Locate the cell with the specified text and output its [x, y] center coordinate. 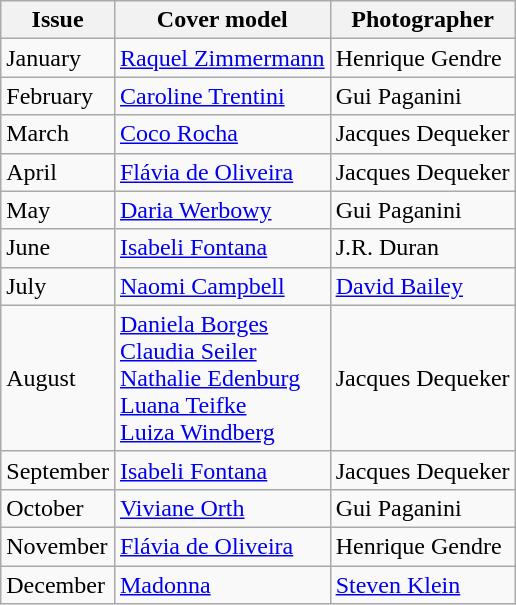
Madonna [222, 585]
Raquel Zimmermann [222, 58]
August [58, 378]
Caroline Trentini [222, 96]
Daria Werbowy [222, 210]
Steven Klein [422, 585]
September [58, 470]
November [58, 546]
David Bailey [422, 286]
J.R. Duran [422, 248]
Photographer [422, 20]
Coco Rocha [222, 134]
Viviane Orth [222, 508]
April [58, 172]
Naomi Campbell [222, 286]
March [58, 134]
June [58, 248]
July [58, 286]
Issue [58, 20]
January [58, 58]
Daniela BorgesClaudia SeilerNathalie EdenburgLuana TeifkeLuiza Windberg [222, 378]
Cover model [222, 20]
February [58, 96]
December [58, 585]
October [58, 508]
May [58, 210]
